Determine the (x, y) coordinate at the center of the cell enclosing the given text.  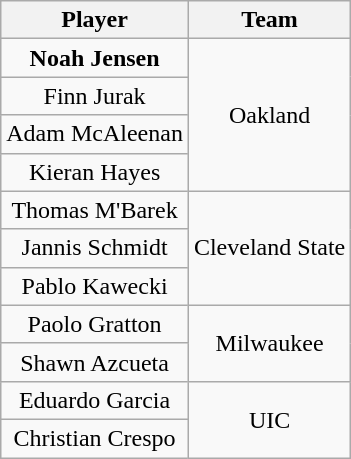
Jannis Schmidt (95, 248)
Thomas M'Barek (95, 210)
Kieran Hayes (95, 172)
Eduardo Garcia (95, 400)
Shawn Azcueta (95, 362)
Finn Jurak (95, 96)
Pablo Kawecki (95, 286)
Christian Crespo (95, 438)
Paolo Gratton (95, 324)
Milwaukee (269, 343)
Cleveland State (269, 248)
Player (95, 20)
Noah Jensen (95, 58)
UIC (269, 419)
Adam McAleenan (95, 134)
Oakland (269, 115)
Team (269, 20)
